For the text-containing cell, return its midpoint in [x, y] coordinate format. 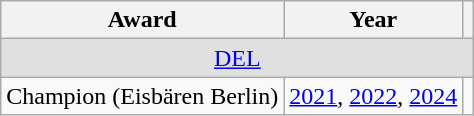
Award [142, 20]
2021, 2022, 2024 [374, 96]
Year [374, 20]
Champion (Eisbären Berlin) [142, 96]
DEL [238, 58]
